Search for the cell housing the specified text and yield its [X, Y] center coordinate. 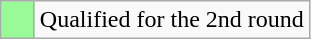
Qualified for the 2nd round [172, 20]
